Identify which cell holds the provided text, then report its (X, Y) central coordinate. 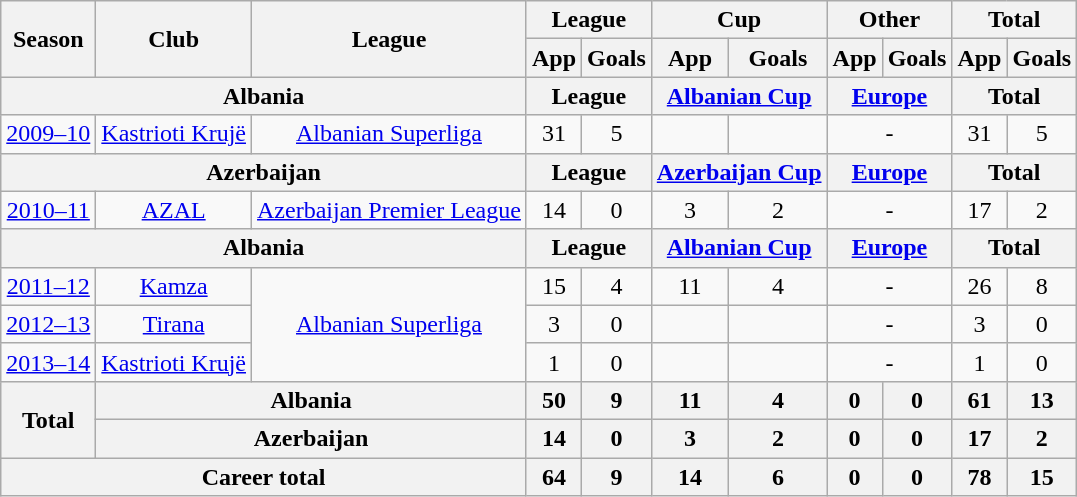
61 (980, 400)
13 (1042, 400)
2013–14 (48, 362)
2010–11 (48, 210)
Cup (739, 20)
Tirana (174, 324)
2011–12 (48, 286)
50 (554, 400)
Club (174, 39)
8 (1042, 286)
Azerbaijan Premier League (390, 210)
2009–10 (48, 134)
Career total (264, 477)
64 (554, 477)
AZAL (174, 210)
2012–13 (48, 324)
26 (980, 286)
Kamza (174, 286)
Other (890, 20)
78 (980, 477)
Season (48, 39)
Azerbaijan Cup (739, 172)
6 (778, 477)
